Scan for the cell matching the given text and deliver its [X, Y] coordinate at center. 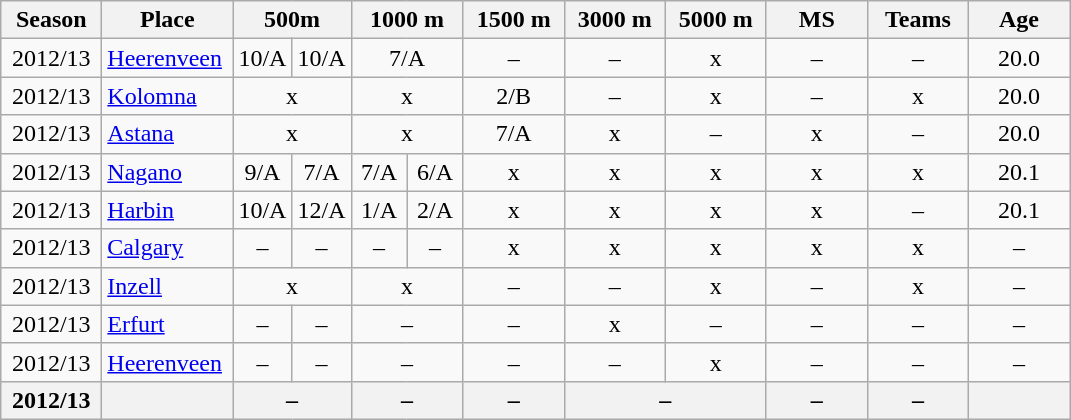
5000 m [716, 20]
9/A [262, 172]
Erfurt [168, 324]
Place [168, 20]
2/B [514, 96]
Kolomna [168, 96]
Astana [168, 134]
Age [1018, 20]
500m [292, 20]
1500 m [514, 20]
1/A [379, 210]
Teams [918, 20]
Harbin [168, 210]
3000 m [614, 20]
12/A [322, 210]
Inzell [168, 286]
Nagano [168, 172]
Season [52, 20]
2/A [435, 210]
MS [816, 20]
Calgary [168, 248]
6/A [435, 172]
1000 m [407, 20]
